Provide the (x, y) coordinate of the cell's center where the given text is located.  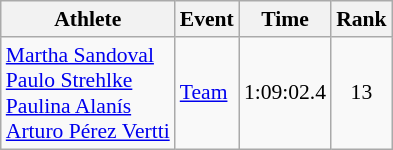
Time (285, 19)
Rank (362, 19)
13 (362, 93)
Martha SandovalPaulo StrehlkePaulina AlanísArturo Pérez Vertti (88, 93)
Athlete (88, 19)
Team (207, 93)
1:09:02.4 (285, 93)
Event (207, 19)
